Provide the (x, y) coordinate of the cell's center where the given text is located.  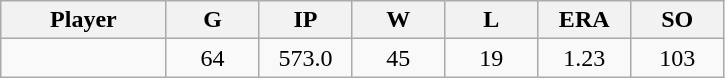
ERA (584, 20)
573.0 (306, 58)
IP (306, 20)
W (398, 20)
SO (678, 20)
G (212, 20)
Player (84, 20)
1.23 (584, 58)
L (492, 20)
19 (492, 58)
45 (398, 58)
64 (212, 58)
103 (678, 58)
